Pinpoint the cell where the given text exists, returning its (x, y) midpoint coordinate. 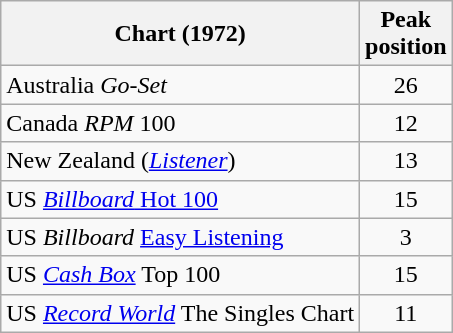
Peakposition (406, 34)
New Zealand (Listener) (180, 161)
3 (406, 237)
Canada RPM 100 (180, 123)
US Billboard Easy Listening (180, 237)
Chart (1972) (180, 34)
11 (406, 313)
13 (406, 161)
26 (406, 85)
US Record World The Singles Chart (180, 313)
12 (406, 123)
Australia Go-Set (180, 85)
US Cash Box Top 100 (180, 275)
US Billboard Hot 100 (180, 199)
